Capture the cell that displays the provided text and extract its (x, y) central coordinate. 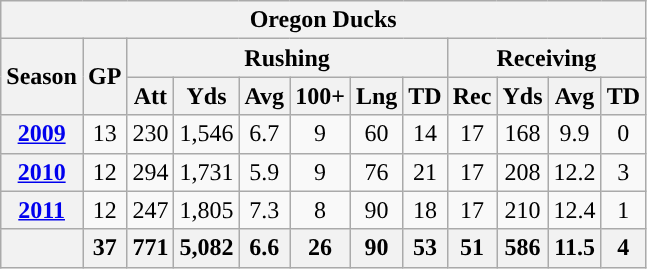
Rushing (287, 58)
1,805 (206, 210)
Oregon Ducks (324, 20)
GP (104, 77)
771 (150, 248)
7.3 (264, 210)
6.7 (264, 134)
Lng (376, 96)
60 (376, 134)
2011 (42, 210)
Rec (472, 96)
100+ (320, 96)
1,546 (206, 134)
2010 (42, 172)
Receiving (546, 58)
37 (104, 248)
586 (522, 248)
4 (623, 248)
3 (623, 172)
9.9 (574, 134)
208 (522, 172)
2009 (42, 134)
Att (150, 96)
168 (522, 134)
247 (150, 210)
13 (104, 134)
51 (472, 248)
26 (320, 248)
5.9 (264, 172)
18 (425, 210)
294 (150, 172)
12.4 (574, 210)
14 (425, 134)
21 (425, 172)
6.6 (264, 248)
5,082 (206, 248)
53 (425, 248)
0 (623, 134)
11.5 (574, 248)
230 (150, 134)
210 (522, 210)
1,731 (206, 172)
8 (320, 210)
12.2 (574, 172)
1 (623, 210)
Season (42, 77)
76 (376, 172)
